Find where the given text appears and provide that cell's center as (X, Y) coordinate. 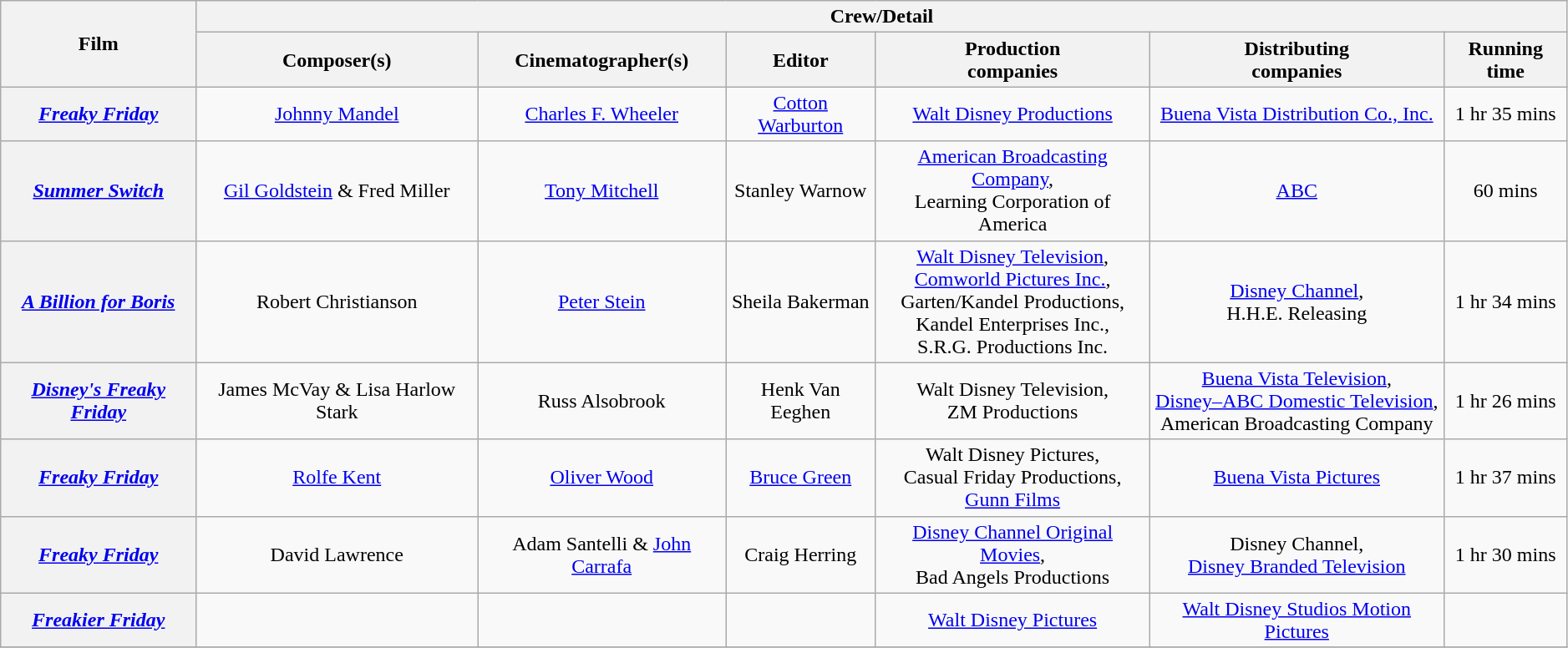
David Lawrence (337, 554)
Disney Channel, Disney Branded Television (1297, 554)
Walt Disney Television, ZM Productions (1012, 401)
Disney Channel, H.H.E. Releasing (1297, 301)
Film (99, 43)
Disney's Freaky Friday (99, 401)
Walt Disney Pictures, Casual Friday Productions, Gunn Films (1012, 478)
Distributing companies (1297, 60)
Oliver Wood (601, 478)
Disney Channel Original Movies, Bad Angels Productions (1012, 554)
Stanley Warnow (800, 190)
Cotton Warburton (800, 114)
ABC (1297, 190)
Walt Disney Productions (1012, 114)
Cinematographer(s) (601, 60)
Walt Disney Studios Motion Pictures (1297, 620)
Rolfe Kent (337, 478)
Production companies (1012, 60)
Charles F. Wheeler (601, 114)
Robert Christianson (337, 301)
1 hr 30 mins (1505, 554)
Henk Van Eeghen (800, 401)
Adam Santelli & John Carrafa (601, 554)
1 hr 37 mins (1505, 478)
Bruce Green (800, 478)
Gil Goldstein & Fred Miller (337, 190)
Running time (1505, 60)
Buena Vista Distribution Co., Inc. (1297, 114)
Composer(s) (337, 60)
A Billion for Boris (99, 301)
1 hr 34 mins (1505, 301)
Editor (800, 60)
Johnny Mandel (337, 114)
American Broadcasting Company, Learning Corporation of America (1012, 190)
Crew/Detail (882, 17)
1 hr 26 mins (1505, 401)
Sheila Bakerman (800, 301)
1 hr 35 mins (1505, 114)
Tony Mitchell (601, 190)
Craig Herring (800, 554)
Buena Vista Pictures (1297, 478)
60 mins (1505, 190)
Peter Stein (601, 301)
Freakier Friday (99, 620)
Russ Alsobrook (601, 401)
Walt Disney Television, Comworld Pictures Inc., Garten/Kandel Productions, Kandel Enterprises Inc., S.R.G. Productions Inc. (1012, 301)
James McVay & Lisa Harlow Stark (337, 401)
Walt Disney Pictures (1012, 620)
Buena Vista Television, Disney–ABC Domestic Television, American Broadcasting Company (1297, 401)
Summer Switch (99, 190)
